Locate the cell with the specified text and output its (X, Y) center coordinate. 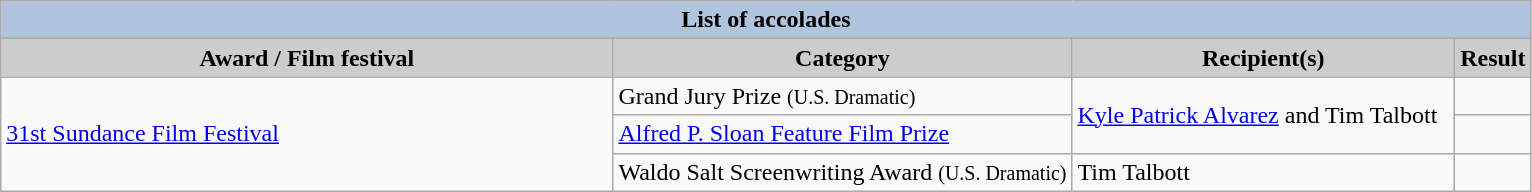
Category (842, 58)
Result (1494, 58)
Alfred P. Sloan Feature Film Prize (842, 134)
Waldo Salt Screenwriting Award (U.S. Dramatic) (842, 172)
Tim Talbott (1264, 172)
Grand Jury Prize (U.S. Dramatic) (842, 96)
31st Sundance Film Festival (307, 134)
Award / Film festival (307, 58)
Recipient(s) (1264, 58)
Kyle Patrick Alvarez and Tim Talbott (1264, 115)
List of accolades (766, 20)
